Provide the (X, Y) coordinate of the cell's center where the given text is located.  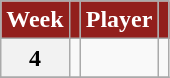
4 (35, 58)
Week (35, 20)
Player (119, 20)
